Find where the given text appears and provide that cell's center as (X, Y) coordinate. 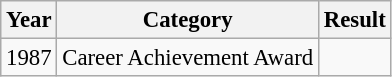
Year (29, 20)
Category (188, 20)
Result (354, 20)
1987 (29, 58)
Career Achievement Award (188, 58)
